Return the [x, y] coordinate for the center point of the cell that contains the specified text.  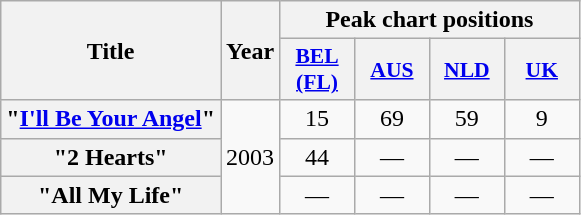
NLD [466, 70]
69 [392, 119]
9 [542, 119]
2003 [250, 157]
BEL(FL) [318, 70]
"All My Life" [111, 195]
44 [318, 157]
15 [318, 119]
"2 Hearts" [111, 157]
Peak chart positions [430, 20]
59 [466, 119]
Year [250, 50]
UK [542, 70]
Title [111, 50]
AUS [392, 70]
"I'll Be Your Angel" [111, 119]
